Provide the [x, y] coordinate of the cell's center where the given text is located.  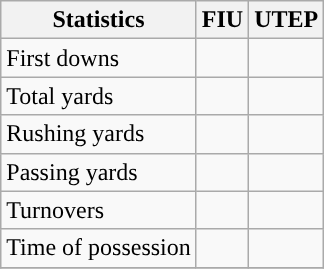
Total yards [99, 96]
FIU [222, 20]
Statistics [99, 20]
Rushing yards [99, 134]
UTEP [286, 20]
Passing yards [99, 172]
First downs [99, 58]
Time of possession [99, 248]
Turnovers [99, 210]
